For the text-containing cell, return its midpoint in (X, Y) coordinate format. 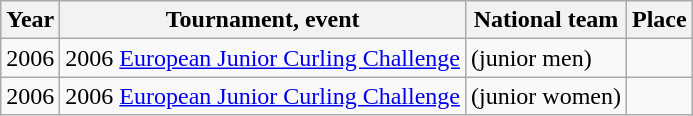
Tournament, event (263, 20)
National team (546, 20)
(junior women) (546, 96)
Place (660, 20)
(junior men) (546, 58)
Year (30, 20)
